For the text-containing cell, return its midpoint in (X, Y) coordinate format. 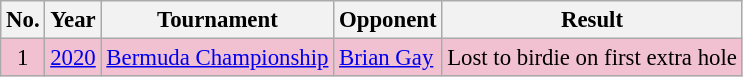
No. (23, 20)
2020 (73, 58)
Bermuda Championship (218, 58)
Opponent (388, 20)
Tournament (218, 20)
Year (73, 20)
Brian Gay (388, 58)
Result (592, 20)
1 (23, 58)
Lost to birdie on first extra hole (592, 58)
